From the cell containing the given text, extract its center point as (x, y) coordinate. 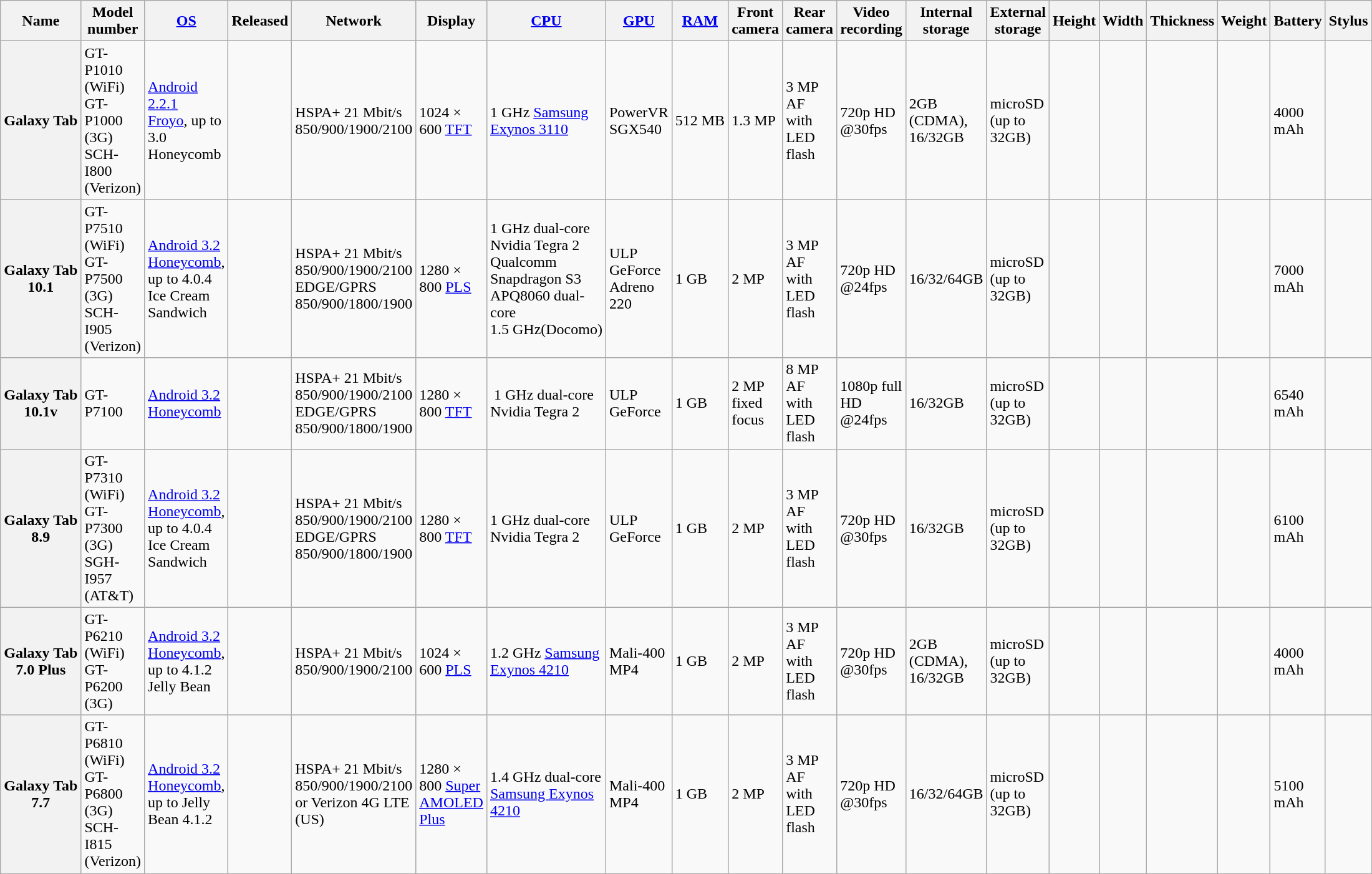
Rear camera (809, 21)
CPU (546, 21)
Width (1123, 21)
1.3 MP (756, 120)
720p HD @24fps (872, 279)
GPU (639, 21)
External storage (1018, 21)
Height (1074, 21)
5100 mAh (1298, 794)
RAM (700, 21)
1 GHz dual-core Nvidia Tegra 2Qualcomm Snapdragon S3 APQ8060 dual-core 1.5 GHz(Docomo) (546, 279)
Internal storage (946, 21)
Thickness (1182, 21)
Galaxy Tab 7.0 Plus (41, 661)
Galaxy Tab 8.9 (41, 528)
512 MB (700, 120)
1024 × 600 PLS (452, 661)
Android 3.2Honeycomb, up to Jelly Bean 4.1.2 (186, 794)
7000 mAh (1298, 279)
GT-P6810 (WiFi)GT-P6800 (3G)SCH-I815 (Verizon) (113, 794)
GT-P1010 (WiFi)GT-P1000 (3G)SCH-I800 (Verizon) (113, 120)
8 MP AF with LED flash (809, 403)
Name (41, 21)
6540 mAh (1298, 403)
GT-P7310 (WiFi)GT-P7300 (3G)SGH-I957 (AT&T) (113, 528)
1280 × 800 Super AMOLED Plus (452, 794)
Android 2.2.1Froyo, up to 3.0 Honeycomb (186, 120)
2 MP fixed focus (756, 403)
Galaxy Tab 10.1v (41, 403)
Weight (1244, 21)
Battery (1298, 21)
Model number (113, 21)
ULP GeForceAdreno 220 (639, 279)
OS (186, 21)
Video recording (872, 21)
Display (452, 21)
GT-P7510 (WiFi)GT-P7500 (3G)SCH-I905 (Verizon) (113, 279)
Android 3.2Honeycomb (186, 403)
1.4 GHz dual-core Samsung Exynos 4210 (546, 794)
PowerVR SGX540 (639, 120)
Stylus (1348, 21)
1080p full HD @24fps (872, 403)
1280 × 800 PLS (452, 279)
HSPA+ 21 Mbit/s 850/900/1900/2100 or Verizon 4G LTE (US) (354, 794)
1 GHz Samsung Exynos 3110 (546, 120)
Network (354, 21)
1.2 GHz Samsung Exynos 4210 (546, 661)
Front camera (756, 21)
GT-P6210 (WiFi)GT-P6200 (3G) (113, 661)
Galaxy Tab 10.1 (41, 279)
Galaxy Tab 7.7 (41, 794)
Galaxy Tab (41, 120)
GT-P7100 (113, 403)
Released (260, 21)
1024 × 600 TFT (452, 120)
Android 3.2Honeycomb, up to 4.1.2 Jelly Bean (186, 661)
6100 mAh (1298, 528)
